Detect which cell encompasses the target text, then output its (x, y) center coordinate. 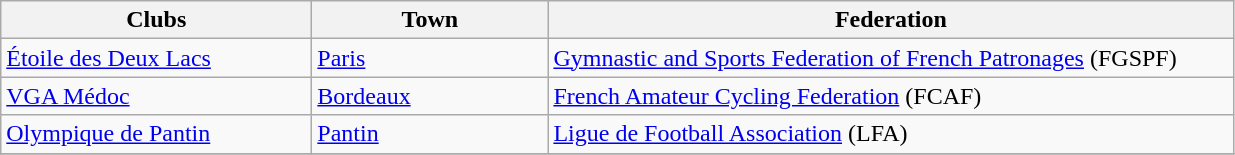
Étoile des Deux Lacs (156, 58)
Bordeaux (430, 96)
French Amateur Cycling Federation (FCAF) (891, 96)
Ligue de Football Association (LFA) (891, 134)
VGA Médoc (156, 96)
Pantin (430, 134)
Town (430, 20)
Olympique de Pantin (156, 134)
Federation (891, 20)
Gymnastic and Sports Federation of French Patronages (FGSPF) (891, 58)
Clubs (156, 20)
Paris (430, 58)
